Scan for the cell matching the given text and deliver its (X, Y) coordinate at center. 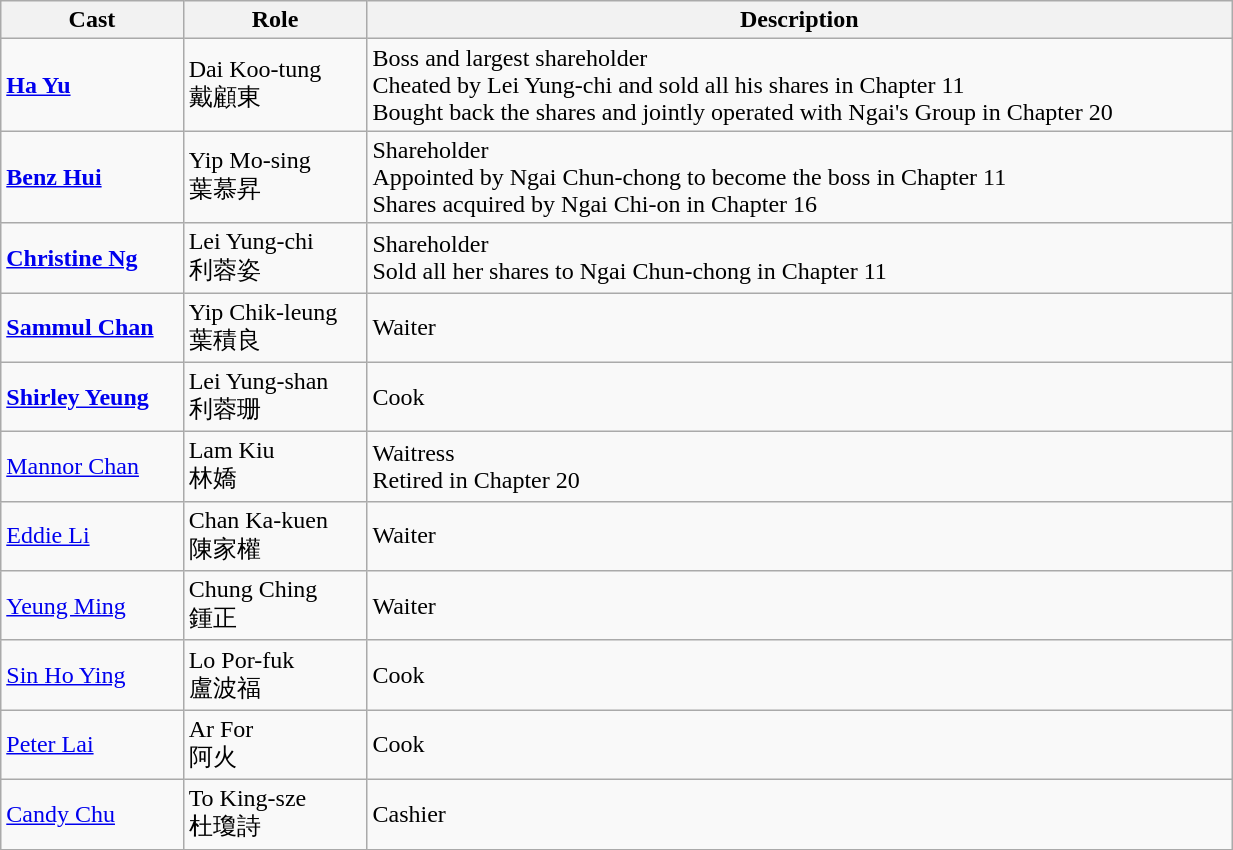
Chan Ka-kuen 陳家權 (275, 536)
Peter Lai (92, 745)
Ha Yu (92, 85)
Yip Chik-leung 葉積良 (275, 327)
Lam Kiu 林嬌 (275, 467)
ShareholderSold all her shares to Ngai Chun-chong in Chapter 11 (800, 258)
Lei Yung-chi 利蓉姿 (275, 258)
Lo Por-fuk 盧波福 (275, 675)
Christine Ng (92, 258)
Eddie Li (92, 536)
Shirley Yeung (92, 397)
Benz Hui (92, 177)
Lei Yung-shan 利蓉珊 (275, 397)
Cast (92, 20)
Sin Ho Ying (92, 675)
Mannor Chan (92, 467)
Ar For 阿火 (275, 745)
Role (275, 20)
Candy Chu (92, 814)
Cashier (800, 814)
Dai Koo-tung 戴顧東 (275, 85)
To King-sze杜瓊詩 (275, 814)
ShareholderAppointed by Ngai Chun-chong to become the boss in Chapter 11Shares acquired by Ngai Chi-on in Chapter 16 (800, 177)
Waitress Retired in Chapter 20 (800, 467)
Chung Ching 鍾正 (275, 606)
Description (800, 20)
Yeung Ming (92, 606)
Sammul Chan (92, 327)
Yip Mo-sing 葉慕昇 (275, 177)
